Identify which cell holds the provided text, then report its (X, Y) central coordinate. 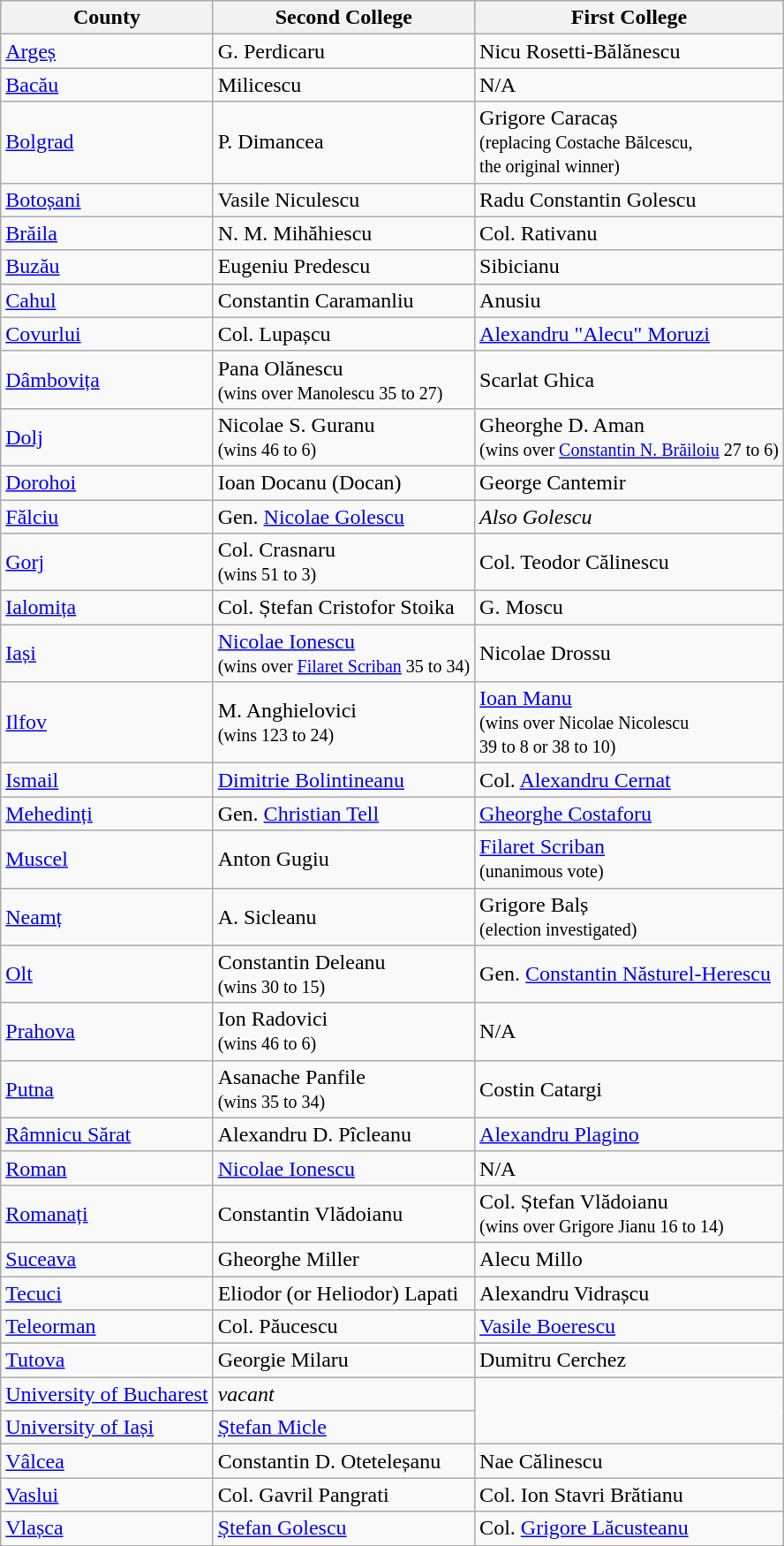
Sibicianu (629, 267)
Alexandru D. Pîcleanu (343, 1134)
Second College (343, 18)
Constantin Deleanu(wins 30 to 15) (343, 974)
Ialomița (107, 608)
Col. Ștefan Vlădoianu(wins over Grigore Jianu 16 to 14) (629, 1214)
Col. Teodor Călinescu (629, 562)
Buzău (107, 267)
Radu Constantin Golescu (629, 200)
Vlașca (107, 1528)
Bolgrad (107, 142)
Grigore Caracaș(replacing Costache Bălcescu,the original winner) (629, 142)
Eliodor (or Heliodor) Lapati (343, 1292)
Olt (107, 974)
Ștefan Golescu (343, 1528)
Putna (107, 1088)
Filaret Scriban(unanimous vote) (629, 859)
Râmnicu Sărat (107, 1134)
Col. Gavril Pangrati (343, 1495)
Eugeniu Predescu (343, 267)
Nicu Rosetti-Bălănescu (629, 51)
Argeș (107, 51)
A. Sicleanu (343, 917)
Asanache Panfile(wins 35 to 34) (343, 1088)
Nicolae Drossu (629, 654)
Roman (107, 1168)
Col. Păucescu (343, 1327)
Nicolae S. Guranu(wins 46 to 6) (343, 436)
Col. Ștefan Cristofor Stoika (343, 608)
Gorj (107, 562)
Fălciu (107, 517)
Dolj (107, 436)
Cahul (107, 300)
Ion Radovici(wins 46 to 6) (343, 1032)
N. M. Mihăhiescu (343, 233)
Ioan Docanu (Docan) (343, 482)
Mehedinți (107, 814)
Constantin Vlădoianu (343, 1214)
Nicolae Ionescu (343, 1168)
University of Bucharest (107, 1394)
Teleorman (107, 1327)
P. Dimancea (343, 142)
Anusiu (629, 300)
Dorohoi (107, 482)
Alecu Millo (629, 1259)
Col. Rativanu (629, 233)
Georgie Milaru (343, 1360)
Anton Gugiu (343, 859)
Alexandru Vidrașcu (629, 1292)
Vasile Boerescu (629, 1327)
Constantin D. Oteteleșanu (343, 1461)
Dâmbovița (107, 380)
University of Iași (107, 1428)
Muscel (107, 859)
Dumitru Cerchez (629, 1360)
Ștefan Micle (343, 1428)
Gheorghe Miller (343, 1259)
Scarlat Ghica (629, 380)
Nae Călinescu (629, 1461)
Grigore Balș(election investigated) (629, 917)
Col. Grigore Lăcusteanu (629, 1528)
G. Perdicaru (343, 51)
Romanați (107, 1214)
Ilfov (107, 723)
Iași (107, 654)
Gen. Christian Tell (343, 814)
G. Moscu (629, 608)
Brăila (107, 233)
Dimitrie Bolintineanu (343, 780)
Tutova (107, 1360)
Col. Alexandru Cernat (629, 780)
Suceava (107, 1259)
Col. Crasnaru(wins 51 to 3) (343, 562)
George Cantemir (629, 482)
Col. Ion Stavri Brătianu (629, 1495)
Constantin Caramanliu (343, 300)
Vaslui (107, 1495)
Gen. Nicolae Golescu (343, 517)
Tecuci (107, 1292)
Bacău (107, 85)
Gen. Constantin Năsturel-Herescu (629, 974)
Covurlui (107, 334)
Nicolae Ionescu(wins over Filaret Scriban 35 to 34) (343, 654)
Vâlcea (107, 1461)
Ioan Manu(wins over Nicolae Nicolescu39 to 8 or 38 to 10) (629, 723)
Gheorghe D. Aman(wins over Constantin N. Brăiloiu 27 to 6) (629, 436)
Pana Olănescu(wins over Manolescu 35 to 27) (343, 380)
Botoșani (107, 200)
Also Golescu (629, 517)
Col. Lupașcu (343, 334)
County (107, 18)
Ismail (107, 780)
Neamț (107, 917)
Costin Catargi (629, 1088)
Vasile Niculescu (343, 200)
M. Anghielovici(wins 123 to 24) (343, 723)
Gheorghe Costaforu (629, 814)
Milicescu (343, 85)
Prahova (107, 1032)
vacant (343, 1394)
Alexandru Plagino (629, 1134)
Alexandru "Alecu" Moruzi (629, 334)
First College (629, 18)
